Output the (x, y) coordinate of the center of the cell containing the given text.  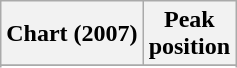
Chart (2007) (72, 34)
Peakposition (189, 34)
